Find where the given text appears and provide that cell's center as [x, y] coordinate. 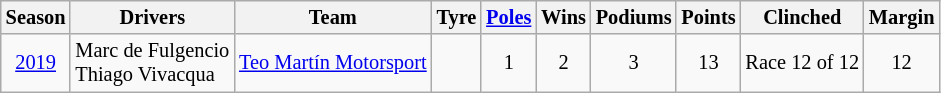
Team [332, 17]
Teo Martín Motorsport [332, 63]
2 [564, 63]
Margin [902, 17]
Clinched [802, 17]
Tyre [457, 17]
Points [708, 17]
Poles [508, 17]
1 [508, 63]
12 [902, 63]
Race 12 of 12 [802, 63]
3 [634, 63]
13 [708, 63]
2019 [36, 63]
Wins [564, 17]
Drivers [152, 17]
Season [36, 17]
Marc de Fulgencio Thiago Vivacqua [152, 63]
Podiums [634, 17]
